Capture the cell that displays the provided text and extract its (X, Y) central coordinate. 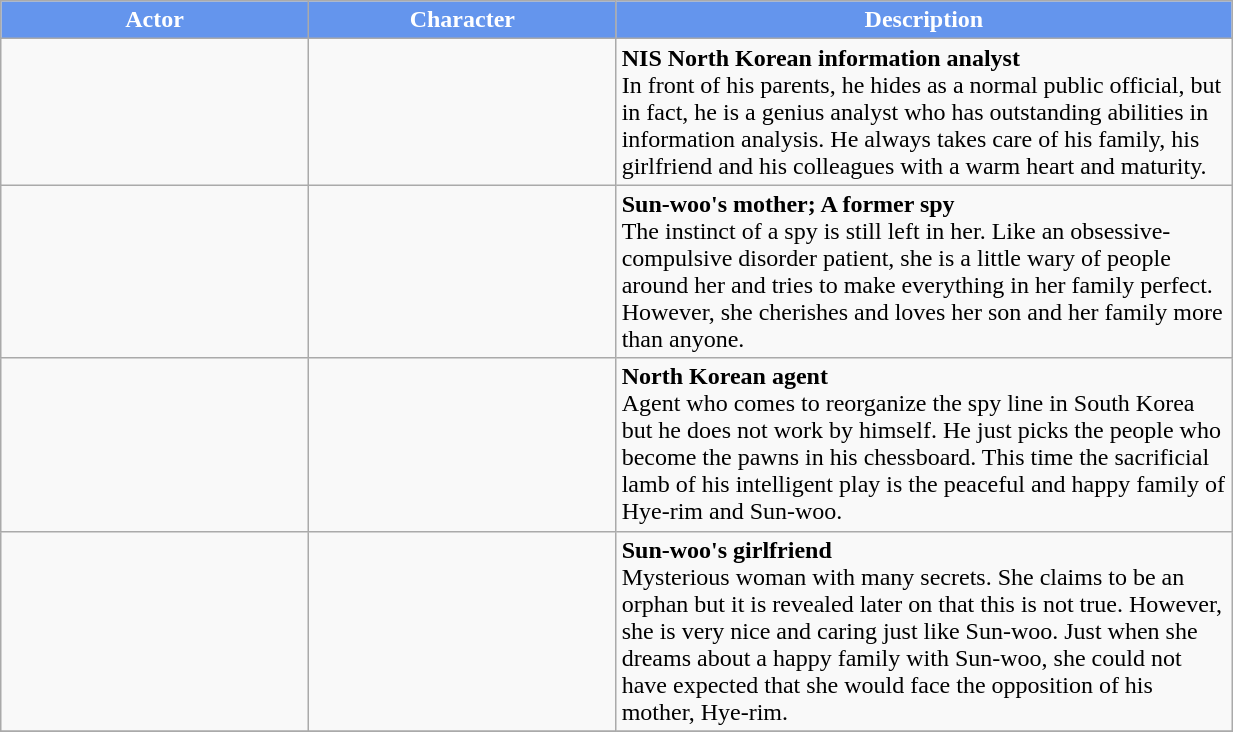
Character (462, 20)
Description (924, 20)
Actor (155, 20)
